Search for the cell housing the specified text and yield its (x, y) center coordinate. 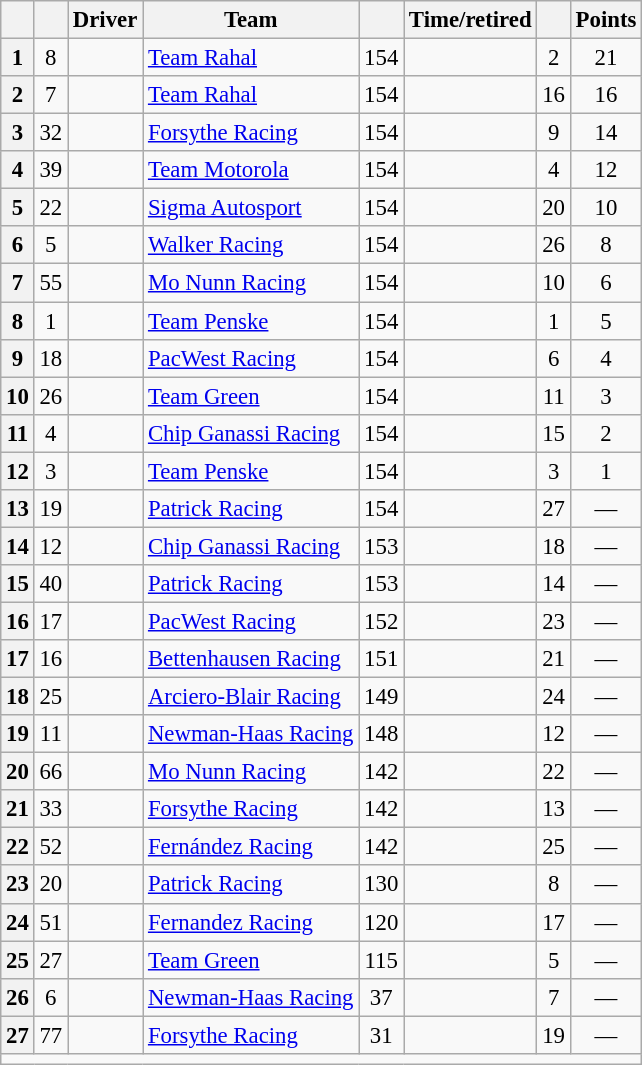
130 (382, 885)
Arciero-Blair Racing (251, 697)
39 (50, 170)
Team (251, 20)
52 (50, 847)
Driver (106, 20)
Team Motorola (251, 170)
37 (382, 997)
Time/retired (470, 20)
Fernández Racing (251, 847)
115 (382, 960)
Fernandez Racing (251, 922)
149 (382, 697)
66 (50, 772)
152 (382, 621)
120 (382, 922)
151 (382, 659)
Points (606, 20)
40 (50, 584)
Sigma Autosport (251, 208)
Walker Racing (251, 245)
51 (50, 922)
55 (50, 283)
148 (382, 734)
31 (382, 1035)
Bettenhausen Racing (251, 659)
77 (50, 1035)
33 (50, 809)
32 (50, 133)
